Pinpoint the cell where the given text exists, returning its (X, Y) midpoint coordinate. 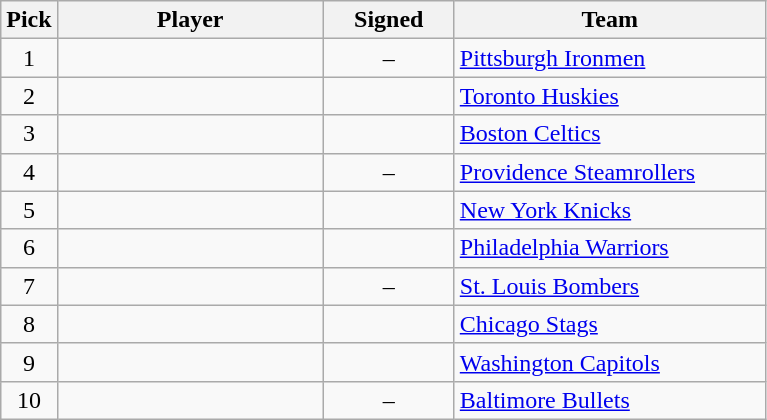
Player (190, 20)
St. Louis Bombers (610, 286)
1 (29, 58)
Team (610, 20)
7 (29, 286)
Signed (388, 20)
3 (29, 134)
New York Knicks (610, 210)
10 (29, 400)
Pick (29, 20)
Chicago Stags (610, 324)
Washington Capitols (610, 362)
2 (29, 96)
Toronto Huskies (610, 96)
Philadelphia Warriors (610, 248)
Baltimore Bullets (610, 400)
6 (29, 248)
Boston Celtics (610, 134)
8 (29, 324)
Pittsburgh Ironmen (610, 58)
5 (29, 210)
4 (29, 172)
Providence Steamrollers (610, 172)
9 (29, 362)
